Find where the given text appears and provide that cell's center as (x, y) coordinate. 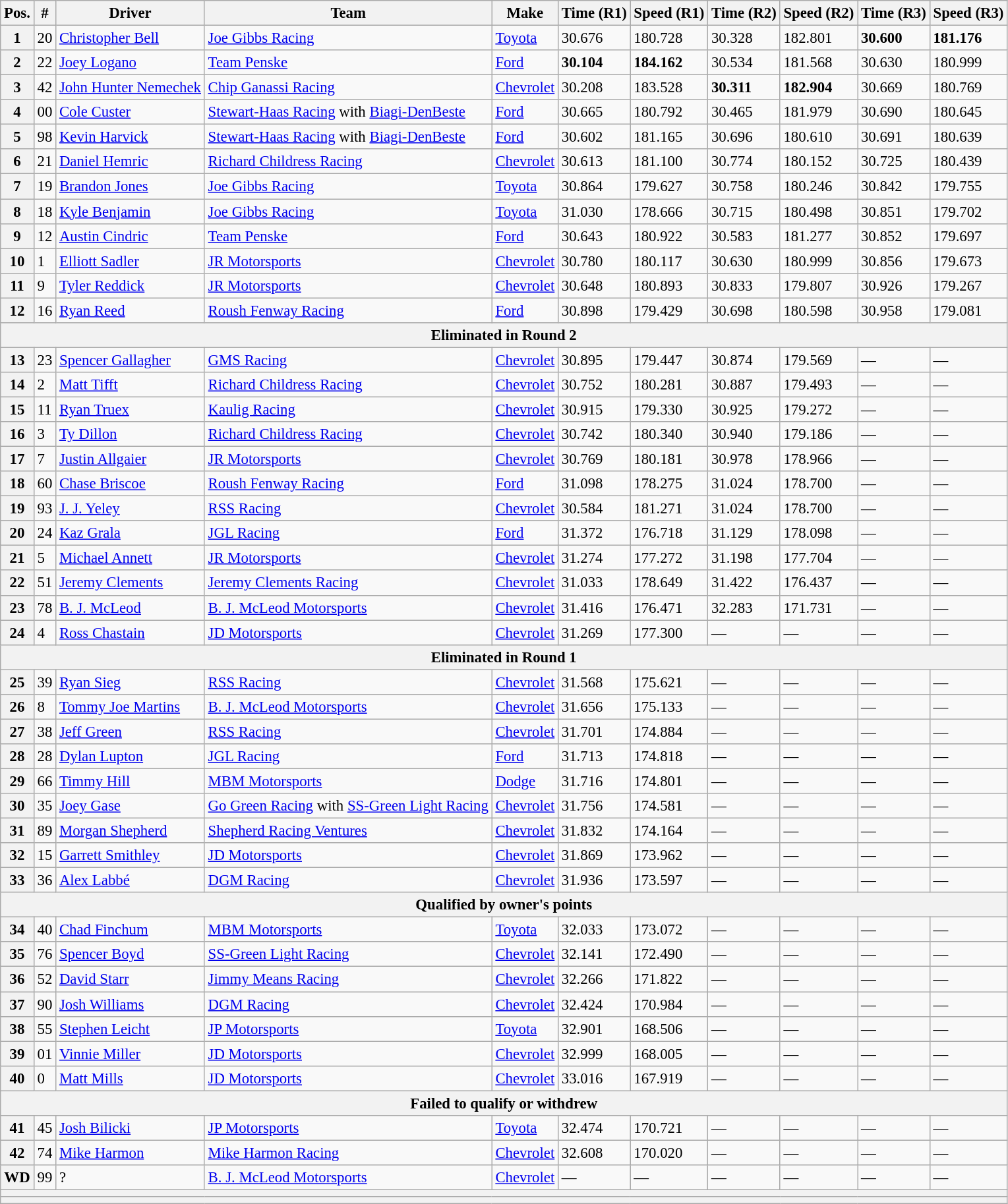
31.274 (595, 558)
183.528 (669, 88)
26 (17, 707)
173.597 (669, 880)
180.893 (669, 285)
180.439 (968, 161)
31.030 (595, 212)
Austin Cindric (131, 236)
178.666 (669, 212)
30.691 (894, 137)
74 (45, 1153)
181.165 (669, 137)
Cole Custer (131, 112)
30.600 (894, 38)
168.506 (669, 1029)
171.731 (819, 608)
181.277 (819, 236)
33.016 (595, 1078)
Daniel Hemric (131, 161)
30.690 (894, 112)
30.940 (744, 434)
30.898 (595, 310)
176.471 (669, 608)
Go Green Racing with SS-Green Light Racing (348, 806)
Joey Logano (131, 63)
31.269 (595, 633)
Matt Tifft (131, 385)
180.498 (819, 212)
Jeremy Clements Racing (348, 583)
Speed (R3) (968, 13)
Josh Bilicki (131, 1128)
Spencer Boyd (131, 955)
180.598 (819, 310)
179.569 (819, 360)
Morgan Shepherd (131, 831)
Ty Dillon (131, 434)
30.926 (894, 285)
? (131, 1178)
Jeremy Clements (131, 583)
178.966 (819, 459)
55 (45, 1029)
172.490 (669, 955)
Ryan Truex (131, 409)
182.904 (819, 88)
01 (45, 1054)
45 (45, 1128)
89 (45, 831)
30.958 (894, 310)
Qualified by owner's points (504, 905)
John Hunter Nemechek (131, 88)
176.437 (819, 583)
Matt Mills (131, 1078)
181.271 (669, 509)
31.716 (595, 781)
30.613 (595, 161)
30.851 (894, 212)
30.676 (595, 38)
30.769 (595, 459)
167.919 (669, 1078)
Spencer Gallagher (131, 360)
180.728 (669, 38)
B. J. McLeod (131, 608)
SS-Green Light Racing (348, 955)
Michael Annett (131, 558)
181.176 (968, 38)
Chad Finchum (131, 930)
Dodge (525, 781)
170.984 (669, 1004)
32.141 (595, 955)
Elliott Sadler (131, 261)
Christopher Bell (131, 38)
180.769 (968, 88)
Speed (R1) (669, 13)
32.266 (595, 979)
170.020 (669, 1153)
Ryan Sieg (131, 682)
181.100 (669, 161)
WD (17, 1178)
60 (45, 484)
31.372 (595, 533)
177.704 (819, 558)
Alex Labbé (131, 880)
179.807 (819, 285)
31.713 (595, 757)
177.272 (669, 558)
184.162 (669, 63)
32.474 (595, 1128)
66 (45, 781)
32.283 (744, 608)
31.869 (595, 855)
30.696 (744, 137)
173.072 (669, 930)
Kaulig Racing (348, 409)
Jimmy Means Racing (348, 979)
30.698 (744, 310)
180.340 (669, 434)
Shepherd Racing Ventures (348, 831)
31.701 (595, 731)
32.033 (595, 930)
78 (45, 608)
178.275 (669, 484)
170.721 (669, 1128)
14 (17, 385)
Ross Chastain (131, 633)
41 (17, 1128)
J. J. Yeley (131, 509)
30.311 (744, 88)
Dylan Lupton (131, 757)
30.915 (595, 409)
00 (45, 112)
30.856 (894, 261)
Chase Briscoe (131, 484)
Timmy Hill (131, 781)
52 (45, 979)
30.925 (744, 409)
180.152 (819, 161)
Eliminated in Round 2 (504, 335)
# (45, 13)
27 (17, 731)
GMS Racing (348, 360)
179.493 (819, 385)
30.648 (595, 285)
Mike Harmon Racing (348, 1153)
179.673 (968, 261)
174.818 (669, 757)
31.756 (595, 806)
33 (17, 880)
30.774 (744, 161)
Joey Gase (131, 806)
Josh Williams (131, 1004)
6 (17, 161)
Driver (131, 13)
93 (45, 509)
30.780 (595, 261)
173.962 (669, 855)
30.852 (894, 236)
31.656 (595, 707)
Make (525, 13)
179.272 (819, 409)
30.669 (894, 88)
174.801 (669, 781)
31 (17, 831)
31.936 (595, 880)
30.602 (595, 137)
179.267 (968, 285)
Mike Harmon (131, 1153)
177.300 (669, 633)
Justin Allgaier (131, 459)
30.842 (894, 186)
Tyler Reddick (131, 285)
31.416 (595, 608)
179.755 (968, 186)
171.822 (669, 979)
37 (17, 1004)
31.098 (595, 484)
175.621 (669, 682)
76 (45, 955)
178.649 (669, 583)
30.534 (744, 63)
179.186 (819, 434)
30.758 (744, 186)
30 (17, 806)
174.884 (669, 731)
30.328 (744, 38)
30.874 (744, 360)
30.665 (595, 112)
30.208 (595, 88)
180.246 (819, 186)
98 (45, 137)
34 (17, 930)
90 (45, 1004)
30.978 (744, 459)
13 (17, 360)
Jeff Green (131, 731)
32 (17, 855)
Kaz Grala (131, 533)
179.702 (968, 212)
180.281 (669, 385)
Brandon Jones (131, 186)
32.608 (595, 1153)
30.887 (744, 385)
179.429 (669, 310)
10 (17, 261)
Kevin Harvick (131, 137)
32.999 (595, 1054)
179.697 (968, 236)
32.901 (595, 1029)
31.422 (744, 583)
30.742 (595, 434)
30.715 (744, 212)
Time (R1) (595, 13)
Speed (R2) (819, 13)
31.033 (595, 583)
180.610 (819, 137)
Kyle Benjamin (131, 212)
Time (R3) (894, 13)
51 (45, 583)
David Starr (131, 979)
0 (45, 1078)
168.005 (669, 1054)
Tommy Joe Martins (131, 707)
30.895 (595, 360)
Team (348, 13)
31.832 (595, 831)
180.117 (669, 261)
29 (17, 781)
Time (R2) (744, 13)
178.098 (819, 533)
180.181 (669, 459)
180.792 (669, 112)
Garrett Smithley (131, 855)
30.104 (595, 63)
180.645 (968, 112)
174.581 (669, 806)
30.583 (744, 236)
Stephen Leicht (131, 1029)
179.627 (669, 186)
174.164 (669, 831)
17 (17, 459)
99 (45, 1178)
30.833 (744, 285)
Ryan Reed (131, 310)
31.568 (595, 682)
30.584 (595, 509)
175.133 (669, 707)
30.725 (894, 161)
176.718 (669, 533)
Failed to qualify or withdrew (504, 1103)
181.979 (819, 112)
179.447 (669, 360)
30.752 (595, 385)
Pos. (17, 13)
30.465 (744, 112)
31.198 (744, 558)
25 (17, 682)
32.424 (595, 1004)
30.643 (595, 236)
Vinnie Miller (131, 1054)
Eliminated in Round 1 (504, 657)
31.129 (744, 533)
Chip Ganassi Racing (348, 88)
182.801 (819, 38)
180.922 (669, 236)
180.639 (968, 137)
179.330 (669, 409)
30.864 (595, 186)
179.081 (968, 310)
181.568 (819, 63)
